Extract the (x, y) coordinate from the center of the cell holding the provided text.  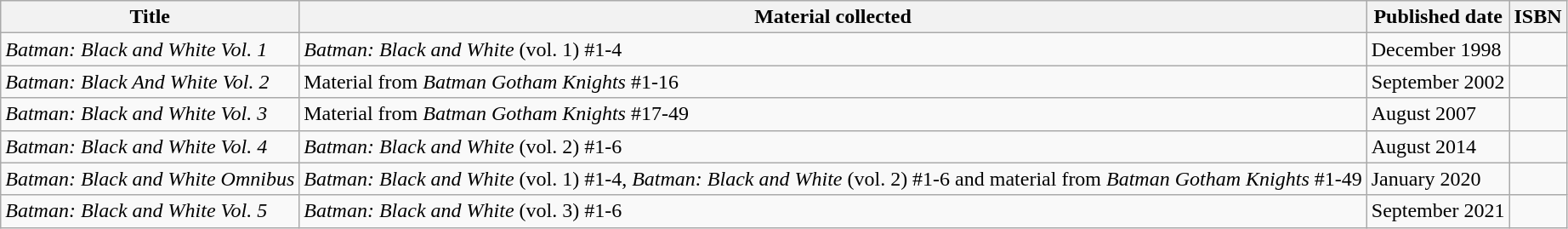
Material from Batman Gotham Knights #1-16 (833, 82)
Material collected (833, 17)
Batman: Black and White (vol. 3) #1-6 (833, 211)
ISBN (1537, 17)
Batman: Black and White Omnibus (150, 179)
September 2002 (1438, 82)
Batman: Black and White (vol. 2) #1-6 (833, 146)
January 2020 (1438, 179)
August 2014 (1438, 146)
September 2021 (1438, 211)
Batman: Black and White (vol. 1) #1-4 (833, 49)
August 2007 (1438, 114)
Material from Batman Gotham Knights #17-49 (833, 114)
Batman: Black And White Vol. 2 (150, 82)
Batman: Black and White (vol. 1) #1-4, Batman: Black and White (vol. 2) #1-6 and material from Batman Gotham Knights #1-49 (833, 179)
Batman: Black and White Vol. 5 (150, 211)
Batman: Black and White Vol. 1 (150, 49)
Published date (1438, 17)
December 1998 (1438, 49)
Title (150, 17)
Batman: Black and White Vol. 4 (150, 146)
Batman: Black and White Vol. 3 (150, 114)
